Determine the [x, y] coordinate at the center of the cell enclosing the given text.  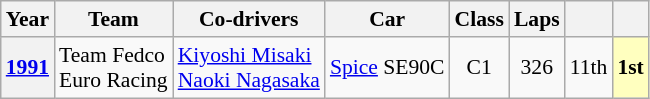
Car [388, 19]
326 [537, 68]
Laps [537, 19]
11th [589, 68]
Co-drivers [249, 19]
C1 [480, 68]
1st [630, 68]
Team Fedco Euro Racing [114, 68]
1991 [28, 68]
Class [480, 19]
Year [28, 19]
Team [114, 19]
Spice SE90C [388, 68]
Kiyoshi MisakiNaoki Nagasaka [249, 68]
